Output the [x, y] coordinate of the center of the cell containing the given text.  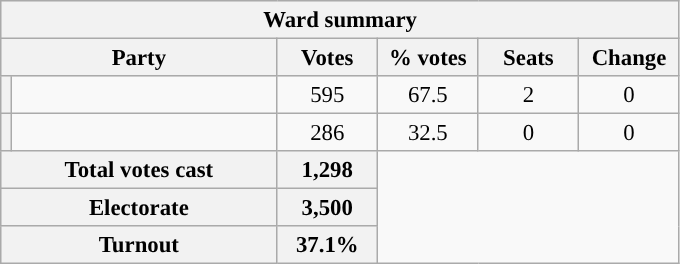
1,298 [328, 170]
% votes [428, 58]
286 [328, 133]
595 [328, 95]
Votes [328, 58]
2 [528, 95]
Total votes cast [139, 170]
67.5 [428, 95]
Turnout [139, 245]
37.1% [328, 245]
3,500 [328, 208]
Ward summary [340, 20]
Party [139, 58]
Seats [528, 58]
32.5 [428, 133]
Change [630, 58]
Electorate [139, 208]
